Return the (x, y) coordinate for the center point of the cell that contains the specified text.  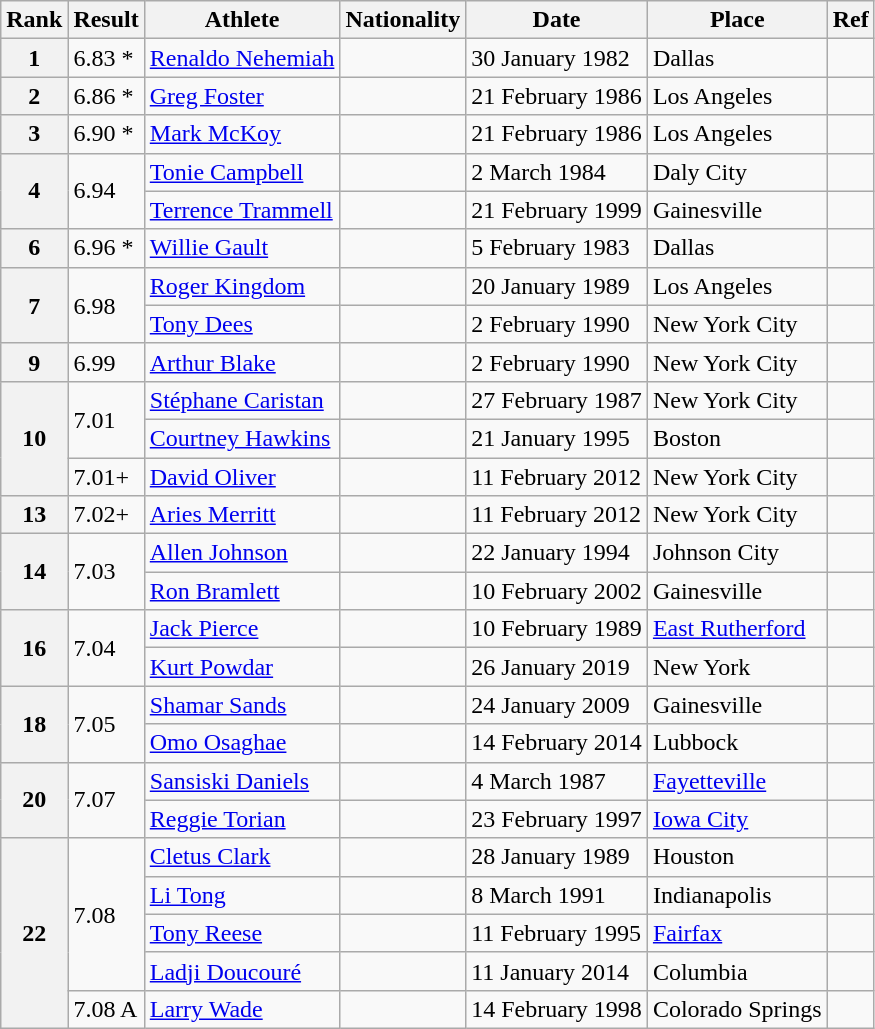
7 (34, 305)
Li Tong (242, 895)
Shamar Sands (242, 705)
David Oliver (242, 477)
Fairfax (737, 933)
2 March 1984 (557, 172)
7.03 (106, 572)
6 (34, 248)
20 January 1989 (557, 286)
2 (34, 96)
7.07 (106, 800)
23 February 1997 (557, 819)
Colorado Springs (737, 1009)
Ref (850, 20)
10 (34, 438)
Boston (737, 438)
Roger Kingdom (242, 286)
Houston (737, 857)
Renaldo Nehemiah (242, 58)
4 (34, 191)
Willie Gault (242, 248)
6.99 (106, 362)
New York (737, 667)
7.05 (106, 724)
13 (34, 515)
Jack Pierce (242, 629)
14 (34, 572)
7.01+ (106, 477)
Greg Foster (242, 96)
Place (737, 20)
16 (34, 648)
24 January 2009 (557, 705)
Iowa City (737, 819)
Cletus Clark (242, 857)
Result (106, 20)
Sansiski Daniels (242, 781)
21 January 1995 (557, 438)
22 (34, 933)
14 February 1998 (557, 1009)
11 February 1995 (557, 933)
14 February 2014 (557, 743)
7.04 (106, 648)
28 January 1989 (557, 857)
Terrence Trammell (242, 210)
Stéphane Caristan (242, 400)
30 January 1982 (557, 58)
11 January 2014 (557, 971)
Rank (34, 20)
Kurt Powdar (242, 667)
6.94 (106, 191)
Courtney Hawkins (242, 438)
Athlete (242, 20)
7.08 A (106, 1009)
Fayetteville (737, 781)
22 January 1994 (557, 553)
Date (557, 20)
6.86 * (106, 96)
3 (34, 134)
8 March 1991 (557, 895)
Tony Reese (242, 933)
20 (34, 800)
21 February 1999 (557, 210)
Daly City (737, 172)
Arthur Blake (242, 362)
Larry Wade (242, 1009)
18 (34, 724)
Ladji Doucouré (242, 971)
Reggie Torian (242, 819)
1 (34, 58)
6.96 * (106, 248)
26 January 2019 (557, 667)
10 February 1989 (557, 629)
Mark McKoy (242, 134)
9 (34, 362)
27 February 1987 (557, 400)
Allen Johnson (242, 553)
4 March 1987 (557, 781)
5 February 1983 (557, 248)
Nationality (403, 20)
Aries Merritt (242, 515)
7.01 (106, 419)
Johnson City (737, 553)
East Rutherford (737, 629)
6.98 (106, 305)
7.08 (106, 914)
Tonie Campbell (242, 172)
Omo Osaghae (242, 743)
Indianapolis (737, 895)
Tony Dees (242, 324)
Columbia (737, 971)
10 February 2002 (557, 591)
7.02+ (106, 515)
6.90 * (106, 134)
Lubbock (737, 743)
Ron Bramlett (242, 591)
6.83 * (106, 58)
